Identify which cell holds the provided text, then report its [x, y] central coordinate. 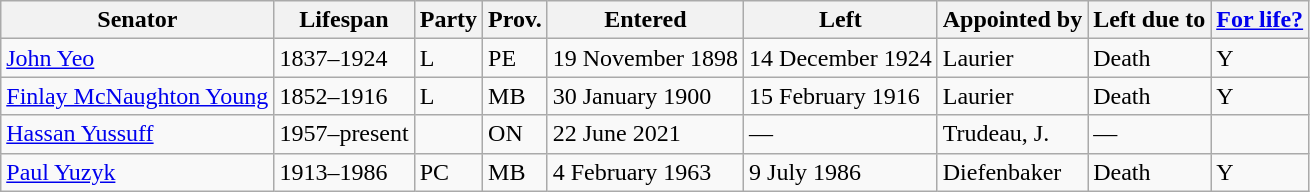
Party [448, 20]
ON [516, 134]
Diefenbaker [1012, 172]
PE [516, 58]
Entered [645, 20]
Appointed by [1012, 20]
John Yeo [138, 58]
PC [448, 172]
Senator [138, 20]
Prov. [516, 20]
15 February 1916 [841, 96]
Lifespan [344, 20]
19 November 1898 [645, 58]
1913–1986 [344, 172]
Paul Yuzyk [138, 172]
14 December 1924 [841, 58]
Left due to [1150, 20]
22 June 2021 [645, 134]
Hassan Yussuff [138, 134]
Finlay McNaughton Young [138, 96]
For life? [1260, 20]
30 January 1900 [645, 96]
Left [841, 20]
9 July 1986 [841, 172]
4 February 1963 [645, 172]
1957–present [344, 134]
1852–1916 [344, 96]
Trudeau, J. [1012, 134]
1837–1924 [344, 58]
